Return the (x, y) coordinate for the center point of the cell that contains the specified text.  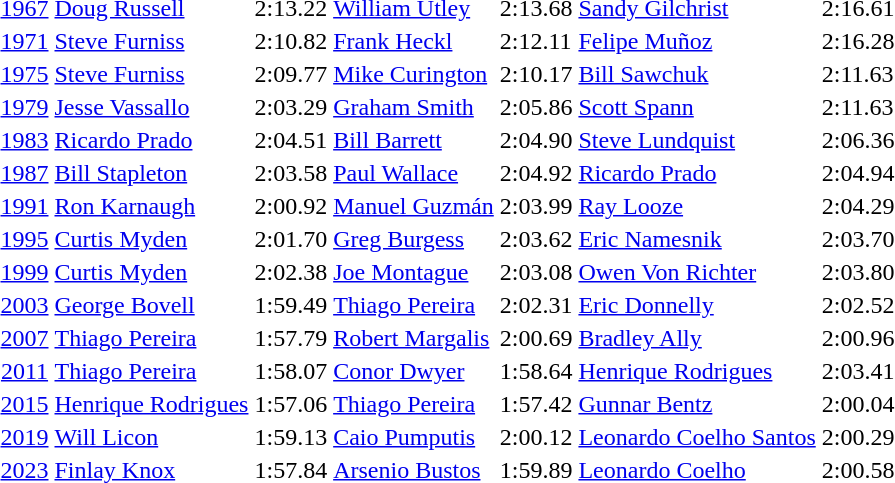
2:00.92 (291, 206)
2:01.70 (291, 239)
1:59.13 (291, 437)
Joe Montague (414, 272)
Bill Sawchuk (697, 74)
2:00.12 (536, 437)
2:05.86 (536, 107)
1:59.49 (291, 305)
2:04.90 (536, 140)
Ron Karnaugh (152, 206)
Mike Curington (414, 74)
Owen Von Richter (697, 272)
Bradley Ally (697, 338)
Paul Wallace (414, 173)
Steve Lundquist (697, 140)
2:10.82 (291, 41)
Caio Pumputis (414, 437)
Felipe Muñoz (697, 41)
Eric Namesnik (697, 239)
Will Licon (152, 437)
Conor Dwyer (414, 371)
1:57.79 (291, 338)
1:57.42 (536, 404)
2:03.99 (536, 206)
Greg Burgess (414, 239)
2:02.31 (536, 305)
1:57.06 (291, 404)
Scott Spann (697, 107)
2:03.08 (536, 272)
2:09.77 (291, 74)
2:02.38 (291, 272)
Gunnar Bentz (697, 404)
Ray Looze (697, 206)
Leonardo Coelho Santos (697, 437)
Jesse Vassallo (152, 107)
Robert Margalis (414, 338)
2:04.51 (291, 140)
2:00.69 (536, 338)
2:03.29 (291, 107)
Bill Stapleton (152, 173)
1:58.64 (536, 371)
Eric Donnelly (697, 305)
2:03.58 (291, 173)
Graham Smith (414, 107)
2:12.11 (536, 41)
Bill Barrett (414, 140)
George Bovell (152, 305)
2:10.17 (536, 74)
Frank Heckl (414, 41)
2:04.92 (536, 173)
1:58.07 (291, 371)
2:03.62 (536, 239)
Manuel Guzmán (414, 206)
